Search for the cell housing the specified text and yield its (X, Y) center coordinate. 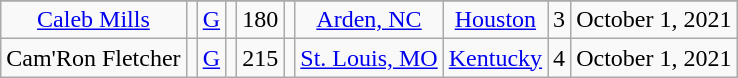
Houston (495, 20)
180 (260, 20)
Caleb Mills (94, 20)
4 (560, 58)
Cam'Ron Fletcher (94, 58)
St. Louis, MO (369, 58)
Arden, NC (369, 20)
3 (560, 20)
215 (260, 58)
Kentucky (495, 58)
